Scan for the cell matching the given text and deliver its [X, Y] coordinate at center. 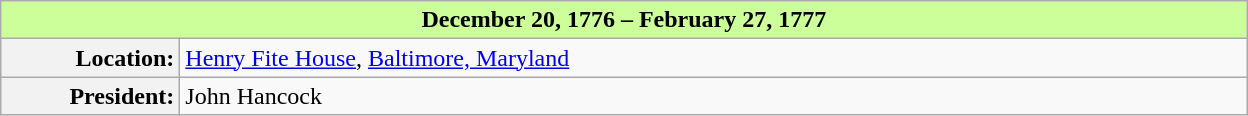
December 20, 1776 – February 27, 1777 [624, 20]
President: [90, 96]
Henry Fite House, Baltimore, Maryland [714, 58]
Location: [90, 58]
John Hancock [714, 96]
